Scan for the cell matching the given text and deliver its [x, y] coordinate at center. 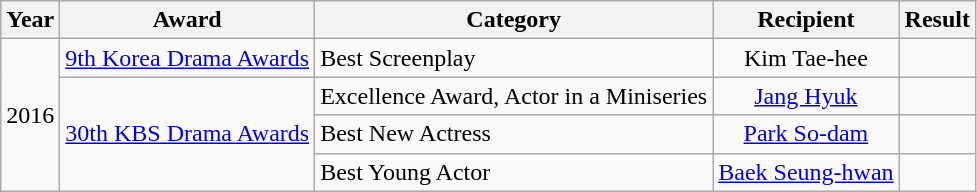
Result [937, 20]
Baek Seung-hwan [806, 172]
Best Young Actor [514, 172]
Best Screenplay [514, 58]
Category [514, 20]
2016 [30, 115]
Award [188, 20]
9th Korea Drama Awards [188, 58]
Kim Tae-hee [806, 58]
Recipient [806, 20]
Best New Actress [514, 134]
Park So-dam [806, 134]
Excellence Award, Actor in a Miniseries [514, 96]
Jang Hyuk [806, 96]
30th KBS Drama Awards [188, 134]
Year [30, 20]
